Return the (x, y) coordinate for the center point of the cell that contains the specified text.  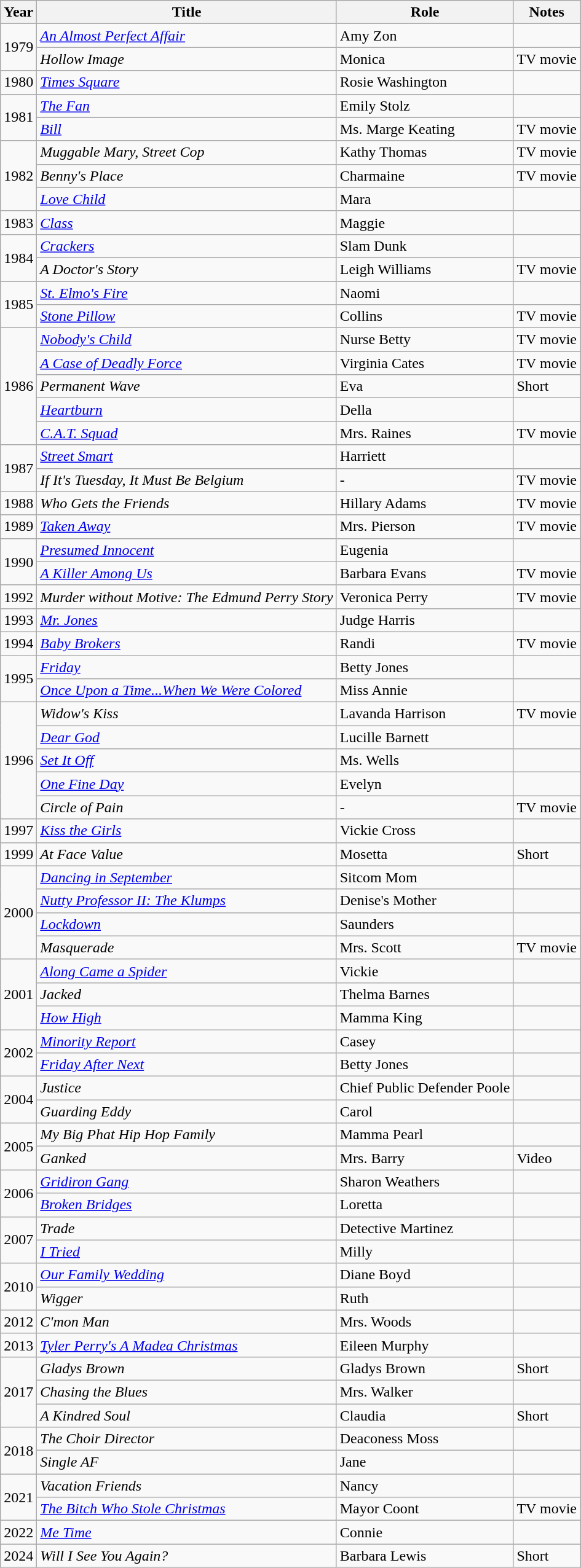
Along Came a Spider (187, 971)
Permanent Wave (187, 386)
Lavanda Harrison (425, 714)
Ms. Marge Keating (425, 129)
1986 (18, 386)
Trade (187, 1228)
Friday After Next (187, 1065)
Mara (425, 199)
Me Time (187, 1532)
Single AF (187, 1462)
1995 (18, 678)
Loretta (425, 1205)
Ms. Wells (425, 761)
Benny's Place (187, 176)
Barbara Evans (425, 573)
1993 (18, 620)
Year (18, 12)
Mrs. Barry (425, 1158)
Leigh Williams (425, 269)
2000 (18, 912)
Times Square (187, 82)
One Fine Day (187, 784)
Jacked (187, 994)
Barbara Lewis (425, 1556)
2021 (18, 1497)
Virginia Cates (425, 363)
Della (425, 410)
A Killer Among Us (187, 573)
Miss Annie (425, 691)
2002 (18, 1053)
Evelyn (425, 784)
Guarding Eddy (187, 1111)
Nancy (425, 1486)
Baby Brokers (187, 643)
Dear God (187, 737)
Will I See You Again? (187, 1556)
Mrs. Raines (425, 433)
Rosie Washington (425, 82)
Set It Off (187, 761)
A Kindred Soul (187, 1415)
Sitcom Mom (425, 877)
Mayor Coont (425, 1509)
Hillary Adams (425, 503)
Dancing in September (187, 877)
Crackers (187, 246)
Our Family Wedding (187, 1275)
Naomi (425, 293)
Slam Dunk (425, 246)
1984 (18, 257)
Minority Report (187, 1041)
2001 (18, 994)
1987 (18, 468)
1996 (18, 761)
Tyler Perry's A Madea Christmas (187, 1345)
Lockdown (187, 924)
1981 (18, 117)
2018 (18, 1451)
Detective Martinez (425, 1228)
Broken Bridges (187, 1205)
Street Smart (187, 457)
Mr. Jones (187, 620)
2005 (18, 1147)
My Big Phat Hip Hop Family (187, 1135)
Once Upon a Time...When We Were Colored (187, 691)
1979 (18, 47)
1992 (18, 597)
Collins (425, 316)
The Choir Director (187, 1439)
Deaconess Moss (425, 1439)
Mrs. Scott (425, 947)
Bill (187, 129)
Milly (425, 1252)
Vacation Friends (187, 1486)
Chief Public Defender Poole (425, 1088)
2013 (18, 1345)
1989 (18, 527)
Sharon Weathers (425, 1182)
Jane (425, 1462)
If It's Tuesday, It Must Be Belgium (187, 480)
Carol (425, 1111)
Thelma Barnes (425, 994)
Connie (425, 1532)
Mrs. Walker (425, 1392)
Video (547, 1158)
Circle of Pain (187, 807)
1990 (18, 562)
Charmaine (425, 176)
Justice (187, 1088)
Denise's Mother (425, 901)
Harriett (425, 457)
Title (187, 12)
2024 (18, 1556)
Friday (187, 667)
Eva (425, 386)
1985 (18, 305)
A Case of Deadly Force (187, 363)
Mosetta (425, 854)
Wigger (187, 1298)
Casey (425, 1041)
Ganked (187, 1158)
Veronica Perry (425, 597)
Who Gets the Friends (187, 503)
1980 (18, 82)
2022 (18, 1532)
1988 (18, 503)
Kiss the Girls (187, 831)
Mamma King (425, 1017)
How High (187, 1017)
Claudia (425, 1415)
At Face Value (187, 854)
Eileen Murphy (425, 1345)
Nurse Betty (425, 340)
1997 (18, 831)
Notes (547, 12)
Eugenia (425, 550)
Chasing the Blues (187, 1392)
Widow's Kiss (187, 714)
St. Elmo's Fire (187, 293)
Maggie (425, 222)
Diane Boyd (425, 1275)
Kathy Thomas (425, 152)
Muggable Mary, Street Cop (187, 152)
2004 (18, 1100)
The Fan (187, 106)
Class (187, 222)
1999 (18, 854)
Mrs. Woods (425, 1322)
Murder without Motive: The Edmund Perry Story (187, 597)
Heartburn (187, 410)
Lucille Barnett (425, 737)
Mamma Pearl (425, 1135)
A Doctor's Story (187, 269)
Nobody's Child (187, 340)
Vickie (425, 971)
2006 (18, 1193)
Monica (425, 59)
1982 (18, 176)
2007 (18, 1240)
Stone Pillow (187, 316)
2017 (18, 1392)
Randi (425, 643)
Taken Away (187, 527)
Mrs. Pierson (425, 527)
1994 (18, 643)
An Almost Perfect Affair (187, 36)
The Bitch Who Stole Christmas (187, 1509)
Presumed Innocent (187, 550)
Love Child (187, 199)
Vickie Cross (425, 831)
1983 (18, 222)
I Tried (187, 1252)
C.A.T. Squad (187, 433)
2010 (18, 1287)
Nutty Professor II: The Klumps (187, 901)
Judge Harris (425, 620)
Emily Stolz (425, 106)
C'mon Man (187, 1322)
Hollow Image (187, 59)
Amy Zon (425, 36)
Role (425, 12)
Saunders (425, 924)
Gridiron Gang (187, 1182)
2012 (18, 1322)
Masquerade (187, 947)
Ruth (425, 1298)
